Detect which cell encompasses the target text, then output its [X, Y] center coordinate. 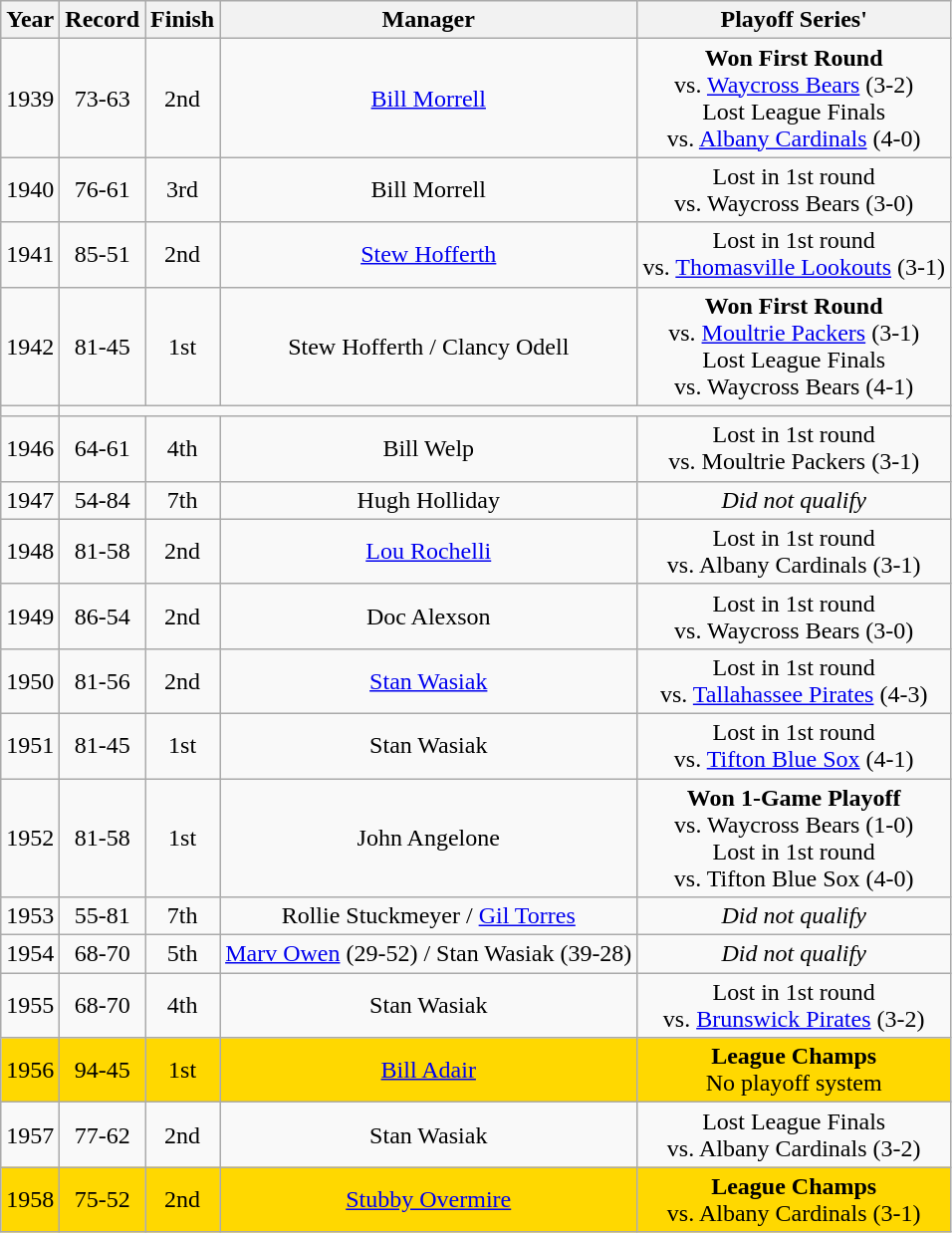
Lost in 1st round vs. Thomasville Lookouts (3-1) [795, 255]
55-81 [103, 916]
3rd [183, 189]
Lost in 1st round vs. Tifton Blue Sox (4-1) [795, 745]
1949 [30, 616]
Finish [183, 20]
86-54 [103, 616]
Stubby Overmire [428, 1199]
94-45 [103, 1070]
1950 [30, 681]
1957 [30, 1135]
1951 [30, 745]
1948 [30, 552]
Year [30, 20]
1953 [30, 916]
85-51 [103, 255]
Stew Hofferth / Clancy Odell [428, 347]
John Angelone [428, 839]
Hugh Holliday [428, 500]
76-61 [103, 189]
1947 [30, 500]
Won First Round vs. Waycross Bears (3-2)Lost League Finals vs. Albany Cardinals (4-0) [795, 98]
Lost in 1st round vs. Albany Cardinals (3-1) [795, 552]
1958 [30, 1199]
Won 1-Game Playoffvs. Waycross Bears (1-0)Lost in 1st roundvs. Tifton Blue Sox (4-0) [795, 839]
Bill Adair [428, 1070]
Manager [428, 20]
54-84 [103, 500]
Lost League Finalsvs. Albany Cardinals (3-2) [795, 1135]
64-61 [103, 448]
73-63 [103, 98]
Lost in 1st round vs. Tallahassee Pirates (4-3) [795, 681]
1952 [30, 839]
Doc Alexson [428, 616]
Lost in 1st roundvs. Brunswick Pirates (3-2) [795, 1006]
Rollie Stuckmeyer / Gil Torres [428, 916]
77-62 [103, 1135]
1946 [30, 448]
Stew Hofferth [428, 255]
1941 [30, 255]
Won First Round vs. Moultrie Packers (3-1) Lost League Finals vs. Waycross Bears (4-1) [795, 347]
1940 [30, 189]
Lost in 1st round vs. Moultrie Packers (3-1) [795, 448]
Bill Welp [428, 448]
Record [103, 20]
1942 [30, 347]
5th [183, 954]
75-52 [103, 1199]
Playoff Series' [795, 20]
1955 [30, 1006]
League Champsvs. Albany Cardinals (3-1) [795, 1199]
League Champs No playoff system [795, 1070]
Lou Rochelli [428, 552]
1954 [30, 954]
1956 [30, 1070]
Marv Owen (29-52) / Stan Wasiak (39-28) [428, 954]
1939 [30, 98]
81-56 [103, 681]
